Locate the cell with the specified text and output its [x, y] center coordinate. 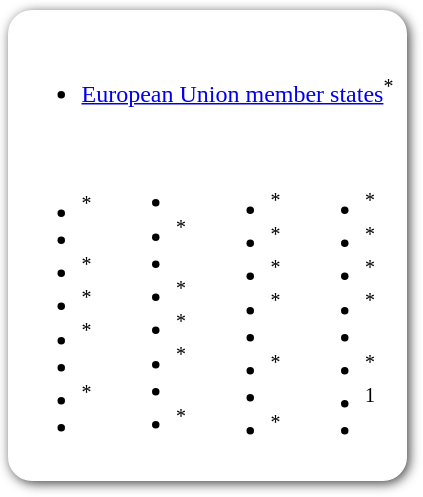
*****1 [349, 302]
****** [254, 302]
European Union member states* [208, 78]
